Extract the (x, y) coordinate from the center of the cell holding the provided text.  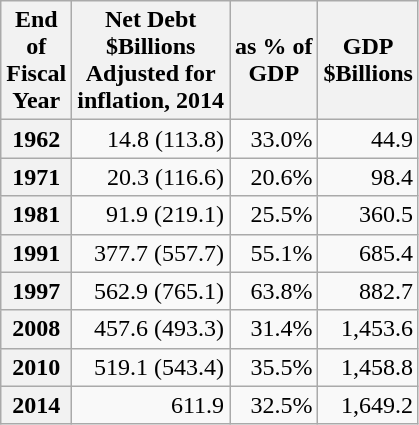
562.9 (765.1) (151, 291)
882.7 (368, 291)
25.5% (274, 215)
519.1 (543.4) (151, 367)
Net Debt$BillionsAdjusted forinflation, 2014 (151, 60)
GDP$Billions (368, 60)
1991 (36, 253)
55.1% (274, 253)
1997 (36, 291)
611.9 (151, 405)
14.8 (113.8) (151, 139)
32.5% (274, 405)
31.4% (274, 329)
457.6 (493.3) (151, 329)
98.4 (368, 177)
35.5% (274, 367)
20.3 (116.6) (151, 177)
63.8% (274, 291)
360.5 (368, 215)
1962 (36, 139)
1971 (36, 177)
685.4 (368, 253)
20.6% (274, 177)
377.7 (557.7) (151, 253)
1,649.2 (368, 405)
as % of GDP (274, 60)
1,458.8 (368, 367)
1981 (36, 215)
2014 (36, 405)
EndofFiscalYear (36, 60)
2010 (36, 367)
91.9 (219.1) (151, 215)
2008 (36, 329)
33.0% (274, 139)
44.9 (368, 139)
1,453.6 (368, 329)
